Pinpoint the cell where the given text exists, returning its (X, Y) midpoint coordinate. 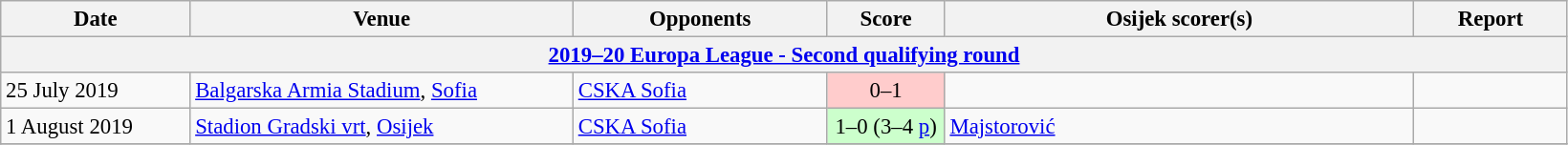
Opponents (700, 19)
Report (1492, 19)
Stadion Gradski vrt, Osijek (382, 127)
Balgarska Armia Stadium, Sofia (382, 91)
0–1 (885, 91)
Majstorović (1180, 127)
Date (96, 19)
Venue (382, 19)
25 July 2019 (96, 91)
1–0 (3–4 p) (885, 127)
Score (885, 19)
2019–20 Europa League - Second qualifying round (784, 55)
Osijek scorer(s) (1180, 19)
1 August 2019 (96, 127)
